Return [x, y] of the center of cell containing provided text 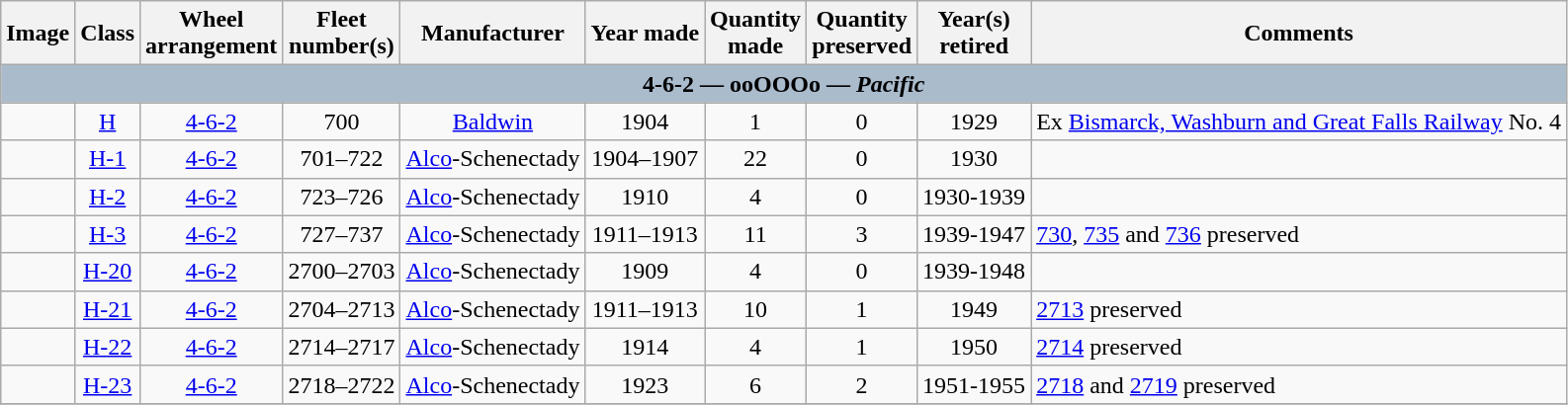
H-23 [108, 384]
H [108, 121]
Year made [645, 34]
Quantitypreserved [862, 34]
730, 735 and 736 preserved [1299, 234]
2713 preserved [1299, 309]
1930 [975, 159]
1950 [975, 347]
Image [38, 34]
1923 [645, 384]
10 [755, 309]
2700–2703 [342, 272]
H-1 [108, 159]
Quantitymade [755, 34]
1909 [645, 272]
1939-1947 [975, 234]
2 [862, 384]
723–726 [342, 197]
H-2 [108, 197]
700 [342, 121]
2714 preserved [1299, 347]
2718–2722 [342, 384]
2718 and 2719 preserved [1299, 384]
Fleetnumber(s) [342, 34]
11 [755, 234]
3 [862, 234]
1951-1955 [975, 384]
H-3 [108, 234]
1914 [645, 347]
1910 [645, 197]
4-6-2 — ooOOOo — Pacific [784, 84]
1904 [645, 121]
1929 [975, 121]
Baldwin [492, 121]
727–737 [342, 234]
H-20 [108, 272]
701–722 [342, 159]
1939-1948 [975, 272]
Manufacturer [492, 34]
1904–1907 [645, 159]
H-21 [108, 309]
2714–2717 [342, 347]
Year(s)retired [975, 34]
6 [755, 384]
Ex Bismarck, Washburn and Great Falls Railway No. 4 [1299, 121]
H-22 [108, 347]
Wheelarrangement [212, 34]
Comments [1299, 34]
22 [755, 159]
2704–2713 [342, 309]
1930-1939 [975, 197]
1949 [975, 309]
Class [108, 34]
